Pinpoint the cell where the given text exists, returning its (x, y) midpoint coordinate. 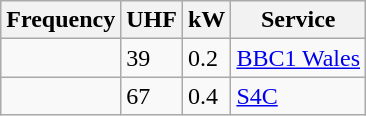
Service (298, 20)
67 (152, 96)
0.2 (206, 58)
S4C (298, 96)
kW (206, 20)
Frequency (61, 20)
BBC1 Wales (298, 58)
UHF (152, 20)
39 (152, 58)
0.4 (206, 96)
